Scan for the cell matching the given text and deliver its [x, y] coordinate at center. 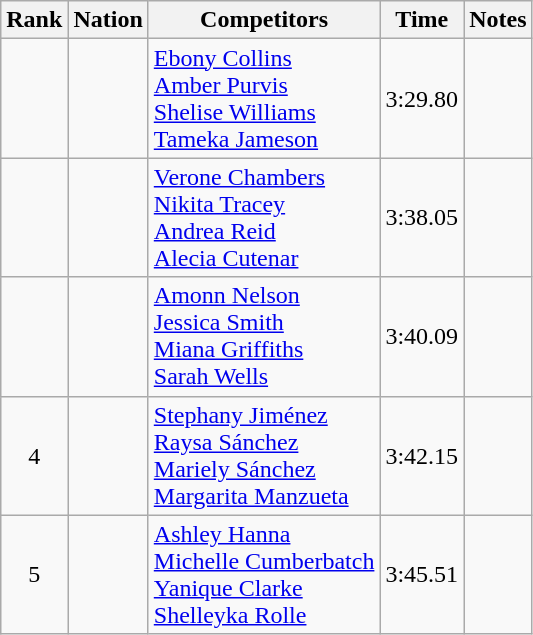
Verone ChambersNikita TraceyAndrea ReidAlecia Cutenar [264, 218]
3:40.09 [422, 336]
Ashley HannaMichelle CumberbatchYanique ClarkeShelleyka Rolle [264, 574]
4 [34, 456]
3:38.05 [422, 218]
3:42.15 [422, 456]
Time [422, 20]
3:45.51 [422, 574]
5 [34, 574]
Stephany JiménezRaysa SánchezMariely SánchezMargarita Manzueta [264, 456]
Nation [108, 20]
Notes [498, 20]
Competitors [264, 20]
Amonn NelsonJessica SmithMiana GriffithsSarah Wells [264, 336]
3:29.80 [422, 98]
Ebony CollinsAmber PurvisShelise WilliamsTameka Jameson [264, 98]
Rank [34, 20]
